Return [X, Y] of the center of cell containing provided text 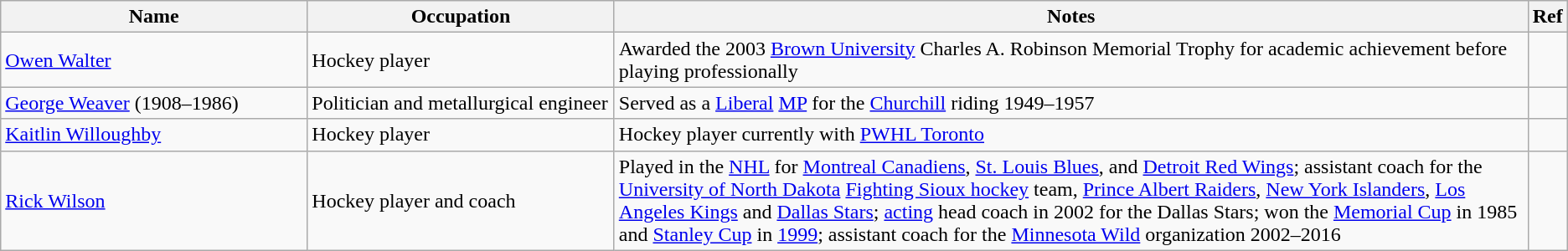
Kaitlin Willoughby [154, 135]
Hockey player currently with PWHL Toronto [1070, 135]
Rick Wilson [154, 201]
Occupation [461, 17]
Politician and metallurgical engineer [461, 103]
Served as a Liberal MP for the Churchill riding 1949–1957 [1070, 103]
George Weaver (1908–1986) [154, 103]
Name [154, 17]
Awarded the 2003 Brown University Charles A. Robinson Memorial Trophy for academic achievement before playing professionally [1070, 60]
Owen Walter [154, 60]
Ref [1548, 17]
Hockey player and coach [461, 201]
Notes [1070, 17]
